Output the (X, Y) coordinate of the center of the cell containing the given text.  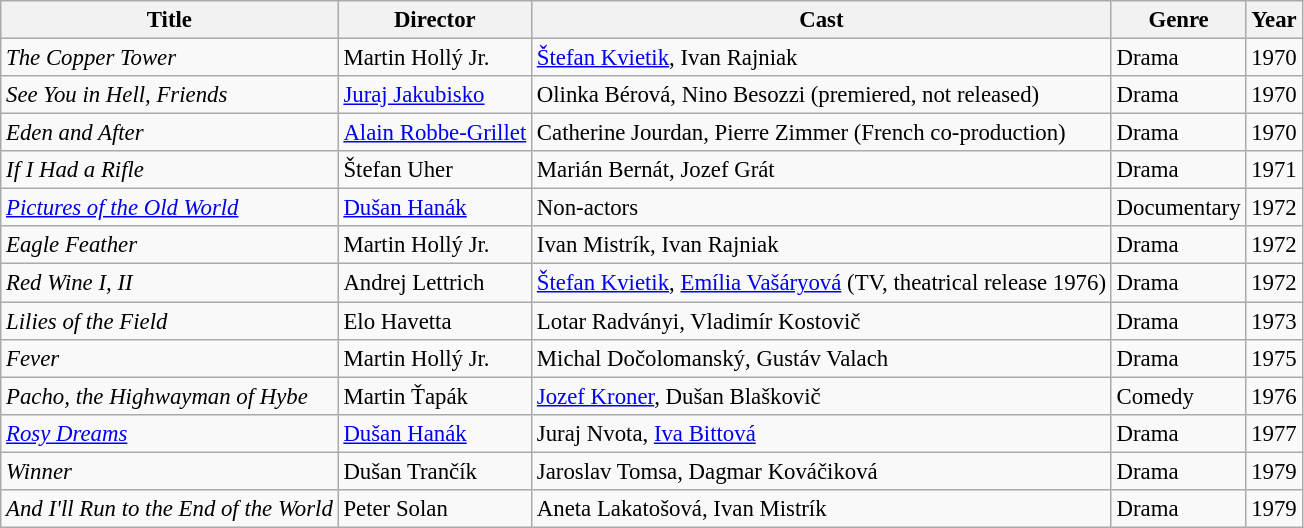
Marián Bernát, Jozef Grát (822, 170)
And I'll Run to the End of the World (170, 509)
Andrej Lettrich (434, 283)
See You in Hell, Friends (170, 95)
Jaroslav Tomsa, Dagmar Kováčiková (822, 471)
Olinka Bérová, Nino Besozzi (premiered, not released) (822, 95)
Alain Robbe-Grillet (434, 133)
Lilies of the Field (170, 321)
Year (1274, 20)
If I Had a Rifle (170, 170)
1971 (1274, 170)
Cast (822, 20)
Eden and After (170, 133)
Fever (170, 358)
Eagle Feather (170, 245)
Catherine Jourdan, Pierre Zimmer (French co-production) (822, 133)
1976 (1274, 396)
Juraj Jakubisko (434, 95)
Lotar Radványi, Vladimír Kostovič (822, 321)
Juraj Nvota, Iva Bittová (822, 433)
Red Wine I, II (170, 283)
Martin Ťapák (434, 396)
Elo Havetta (434, 321)
Documentary (1178, 208)
Dušan Trančík (434, 471)
Aneta Lakatošová, Ivan Mistrík (822, 509)
Winner (170, 471)
Director (434, 20)
1975 (1274, 358)
Rosy Dreams (170, 433)
Michal Dočolomanský, Gustáv Valach (822, 358)
1977 (1274, 433)
Genre (1178, 20)
The Copper Tower (170, 58)
Pacho, the Highwayman of Hybe (170, 396)
Ivan Mistrík, Ivan Rajniak (822, 245)
Comedy (1178, 396)
Štefan Uher (434, 170)
1973 (1274, 321)
Štefan Kvietik, Ivan Rajniak (822, 58)
Peter Solan (434, 509)
Title (170, 20)
Jozef Kroner, Dušan Blaškovič (822, 396)
Pictures of the Old World (170, 208)
Štefan Kvietik, Emília Vašáryová (TV, theatrical release 1976) (822, 283)
Non-actors (822, 208)
